From the cell containing the given text, extract its center point as (X, Y) coordinate. 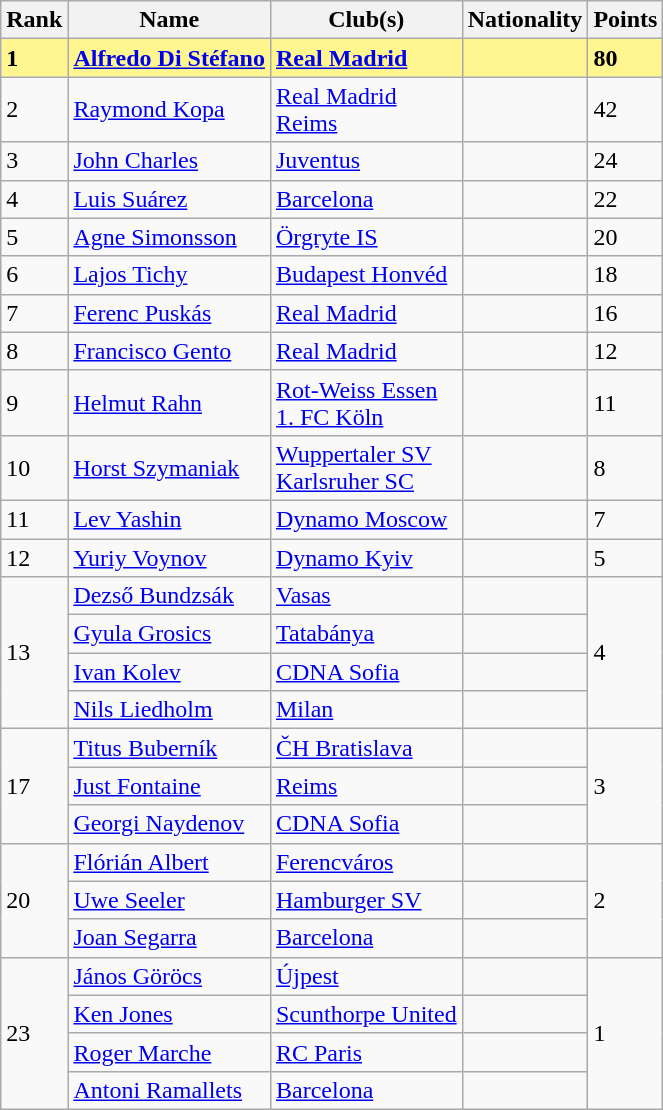
42 (626, 110)
16 (626, 313)
Gyula Grosics (170, 634)
Just Fontaine (170, 786)
13 (34, 653)
Uwe Seeler (170, 900)
Antoni Ramallets (170, 1090)
John Charles (170, 161)
80 (626, 58)
9 (34, 402)
10 (34, 468)
Milan (366, 710)
Scunthorpe United (366, 1014)
Horst Szymaniak (170, 468)
Wuppertaler SV Karlsruher SC (366, 468)
Ferencváros (366, 862)
17 (34, 786)
Tatabánya (366, 634)
Ferenc Puskás (170, 313)
Francisco Gento (170, 351)
Dynamo Moscow (366, 519)
RC Paris (366, 1052)
Dezső Bundzsák (170, 596)
Club(s) (366, 20)
Alfredo Di Stéfano (170, 58)
Name (170, 20)
Helmut Rahn (170, 402)
Flórián Albert (170, 862)
Hamburger SV (366, 900)
Nils Liedholm (170, 710)
Vasas (366, 596)
Points (626, 20)
Luis Suárez (170, 199)
18 (626, 275)
24 (626, 161)
Real Madrid Reims (366, 110)
Agne Simonsson (170, 237)
23 (34, 1033)
Roger Marche (170, 1052)
Joan Segarra (170, 938)
Budapest Honvéd (366, 275)
Ken Jones (170, 1014)
Rot-Weiss Essen 1. FC Köln (366, 402)
Rank (34, 20)
Újpest (366, 976)
Nationality (525, 20)
6 (34, 275)
Ivan Kolev (170, 672)
János Göröcs (170, 976)
Raymond Kopa (170, 110)
Dynamo Kyiv (366, 557)
22 (626, 199)
Titus Buberník (170, 748)
Georgi Naydenov (170, 824)
Lev Yashin (170, 519)
Lajos Tichy (170, 275)
Yuriy Voynov (170, 557)
Reims (366, 786)
Örgryte IS (366, 237)
ČH Bratislava (366, 748)
Juventus (366, 161)
